Extract the (x, y) coordinate from the center of the cell holding the provided text.  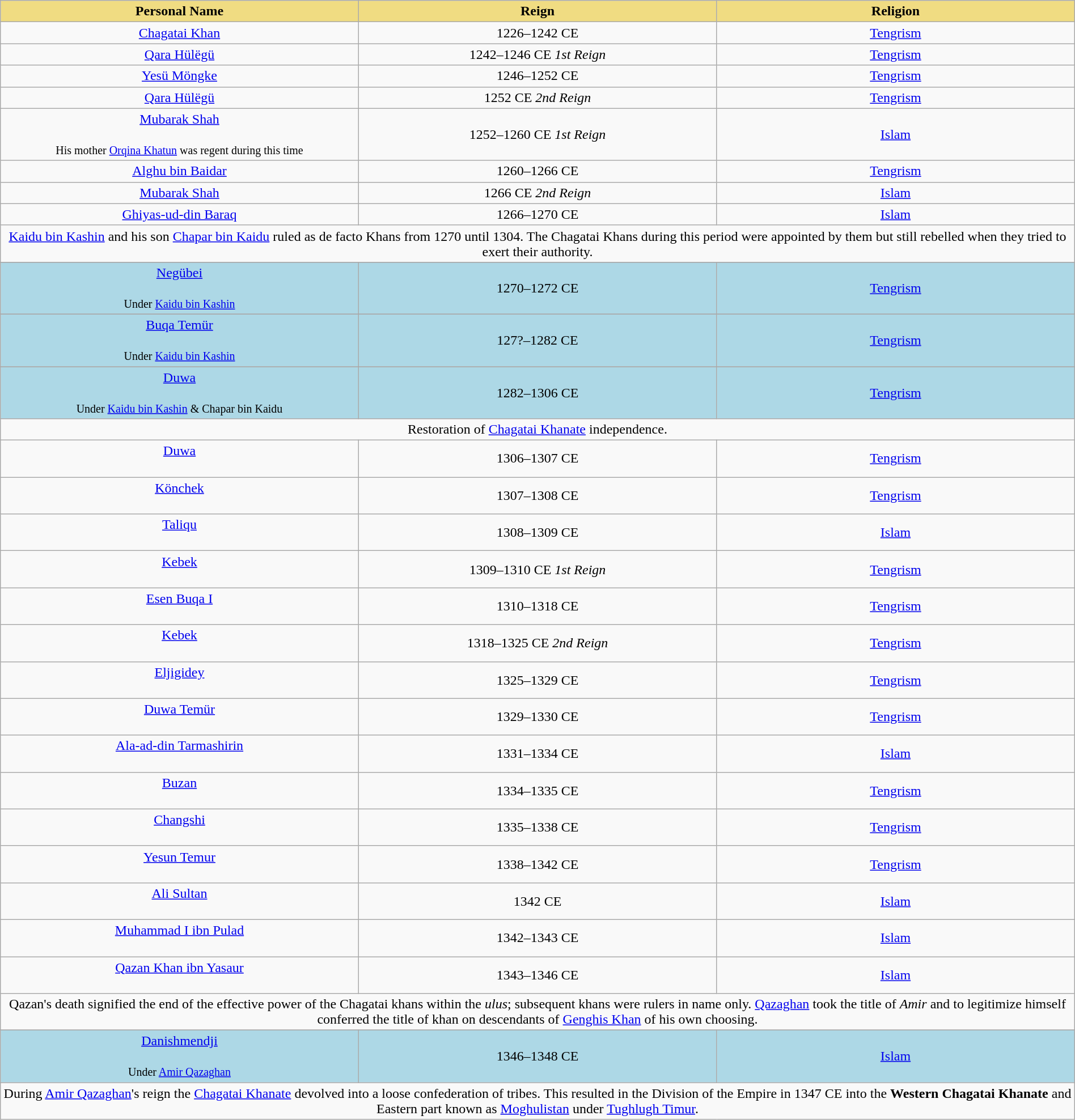
Ali Sultan (180, 901)
Religion (896, 11)
Duwa Temür (180, 716)
Alghu bin Baidar (180, 171)
1343–1346 CE (537, 975)
1309–1310 CE 1st Reign (537, 569)
Könchek (180, 495)
Mubarak Shah (180, 193)
Eljigidey (180, 680)
Danishmendji Under Amir Qazaghan (180, 1057)
Ala-ad-din Tarmashirin (180, 754)
1342 CE (537, 901)
Muhammad I ibn Pulad (180, 937)
Personal Name (180, 11)
Changshi (180, 828)
Taliqu (180, 533)
1252–1260 CE 1st Reign (537, 134)
1334–1335 CE (537, 790)
1226–1242 CE (537, 33)
1266–1270 CE (537, 214)
Buqa Temür Under Kaidu bin Kashin (180, 340)
1260–1266 CE (537, 171)
1329–1330 CE (537, 716)
1325–1329 CE (537, 680)
1270–1272 CE (537, 288)
Duwa (180, 459)
Reign (537, 11)
1308–1309 CE (537, 533)
1342–1343 CE (537, 937)
1246–1252 CE (537, 76)
Restoration of Chagatai Khanate independence. (537, 430)
Yesun Temur (180, 864)
1252 CE 2nd Reign (537, 97)
1307–1308 CE (537, 495)
Qazan Khan ibn Yasaur (180, 975)
1242–1246 CE 1st Reign (537, 54)
Buzan (180, 790)
Yesü Möngke (180, 76)
1266 CE 2nd Reign (537, 193)
1318–1325 CE 2nd Reign (537, 643)
1282–1306 CE (537, 392)
Negübei Under Kaidu bin Kashin (180, 288)
Ghiyas-ud-din Baraq (180, 214)
1338–1342 CE (537, 864)
1306–1307 CE (537, 459)
Mubarak Shah His mother Orqina Khatun was regent during this time (180, 134)
1335–1338 CE (537, 828)
1331–1334 CE (537, 754)
127?–1282 CE (537, 340)
Esen Buqa I (180, 606)
1310–1318 CE (537, 606)
Chagatai Khan (180, 33)
1346–1348 CE (537, 1057)
Duwa Under Kaidu bin Kashin & Chapar bin Kaidu (180, 392)
